Locate the cell with the specified text and output its (X, Y) center coordinate. 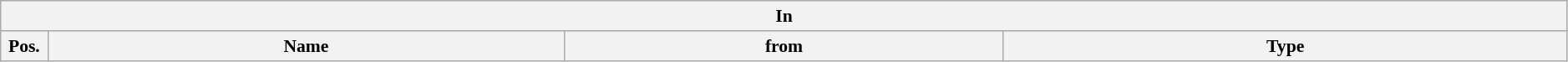
Type (1285, 46)
In (784, 16)
Name (306, 46)
from (784, 46)
Pos. (24, 46)
